Locate the cell with the specified text and output its (X, Y) center coordinate. 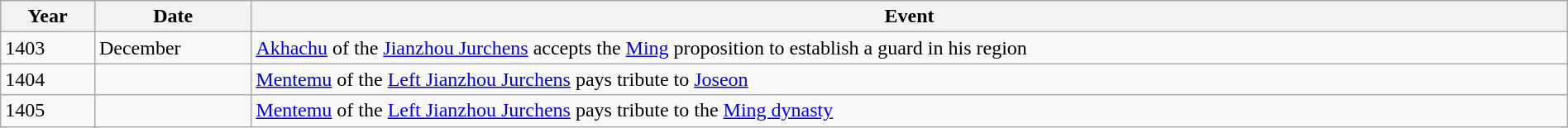
Akhachu of the Jianzhou Jurchens accepts the Ming proposition to establish a guard in his region (910, 48)
1403 (48, 48)
December (172, 48)
1404 (48, 79)
Mentemu of the Left Jianzhou Jurchens pays tribute to Joseon (910, 79)
Year (48, 17)
Date (172, 17)
Mentemu of the Left Jianzhou Jurchens pays tribute to the Ming dynasty (910, 111)
Event (910, 17)
1405 (48, 111)
